Provide the (X, Y) coordinate of the cell's center where the given text is located.  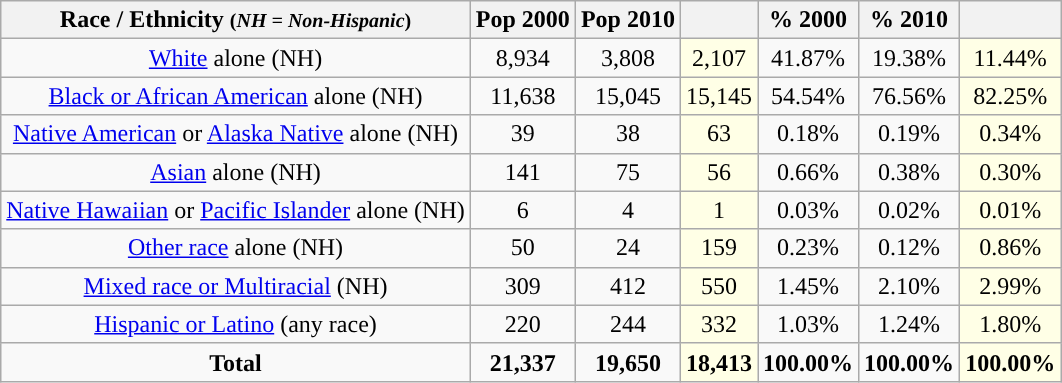
1.80% (1010, 324)
0.34% (1010, 134)
54.54% (808, 96)
0.03% (808, 210)
15,145 (718, 96)
Pop 2010 (628, 20)
Native American or Alaska Native alone (NH) (236, 134)
21,337 (522, 362)
0.01% (1010, 210)
0.66% (808, 172)
50 (522, 248)
18,413 (718, 362)
63 (718, 134)
15,045 (628, 96)
6 (522, 210)
11,638 (522, 96)
75 (628, 172)
Race / Ethnicity (NH = Non-Hispanic) (236, 20)
2.10% (910, 286)
0.86% (1010, 248)
% 2010 (910, 20)
159 (718, 248)
56 (718, 172)
Hispanic or Latino (any race) (236, 324)
141 (522, 172)
0.19% (910, 134)
412 (628, 286)
2.99% (1010, 286)
White alone (NH) (236, 58)
332 (718, 324)
41.87% (808, 58)
550 (718, 286)
19.38% (910, 58)
Asian alone (NH) (236, 172)
19,650 (628, 362)
Black or African American alone (NH) (236, 96)
220 (522, 324)
244 (628, 324)
Other race alone (NH) (236, 248)
39 (522, 134)
0.18% (808, 134)
2,107 (718, 58)
82.25% (1010, 96)
0.38% (910, 172)
0.23% (808, 248)
309 (522, 286)
% 2000 (808, 20)
0.02% (910, 210)
1.24% (910, 324)
24 (628, 248)
1 (718, 210)
11.44% (1010, 58)
Mixed race or Multiracial (NH) (236, 286)
8,934 (522, 58)
3,808 (628, 58)
76.56% (910, 96)
Total (236, 362)
1.45% (808, 286)
4 (628, 210)
1.03% (808, 324)
38 (628, 134)
Native Hawaiian or Pacific Islander alone (NH) (236, 210)
0.12% (910, 248)
Pop 2000 (522, 20)
0.30% (1010, 172)
